Determine the [x, y] coordinate at the center of the cell enclosing the given text.  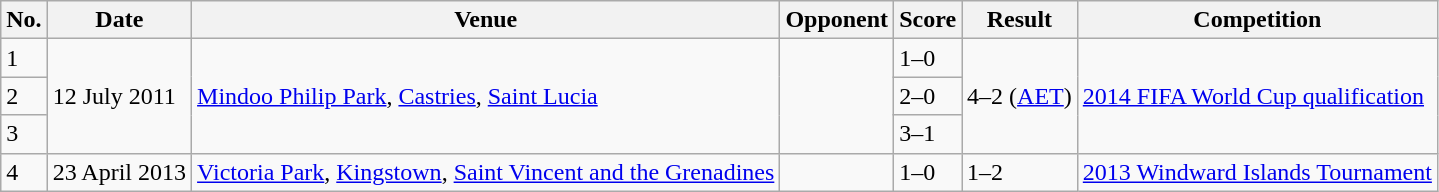
2013 Windward Islands Tournament [1257, 172]
Venue [486, 20]
2–0 [928, 96]
Date [119, 20]
No. [24, 20]
2014 FIFA World Cup qualification [1257, 96]
3–1 [928, 134]
Score [928, 20]
Mindoo Philip Park, Castries, Saint Lucia [486, 96]
Result [1020, 20]
12 July 2011 [119, 96]
23 April 2013 [119, 172]
3 [24, 134]
Competition [1257, 20]
1–2 [1020, 172]
Victoria Park, Kingstown, Saint Vincent and the Grenadines [486, 172]
4–2 (AET) [1020, 96]
Opponent [837, 20]
4 [24, 172]
2 [24, 96]
1 [24, 58]
